Capture the cell that displays the provided text and extract its [x, y] central coordinate. 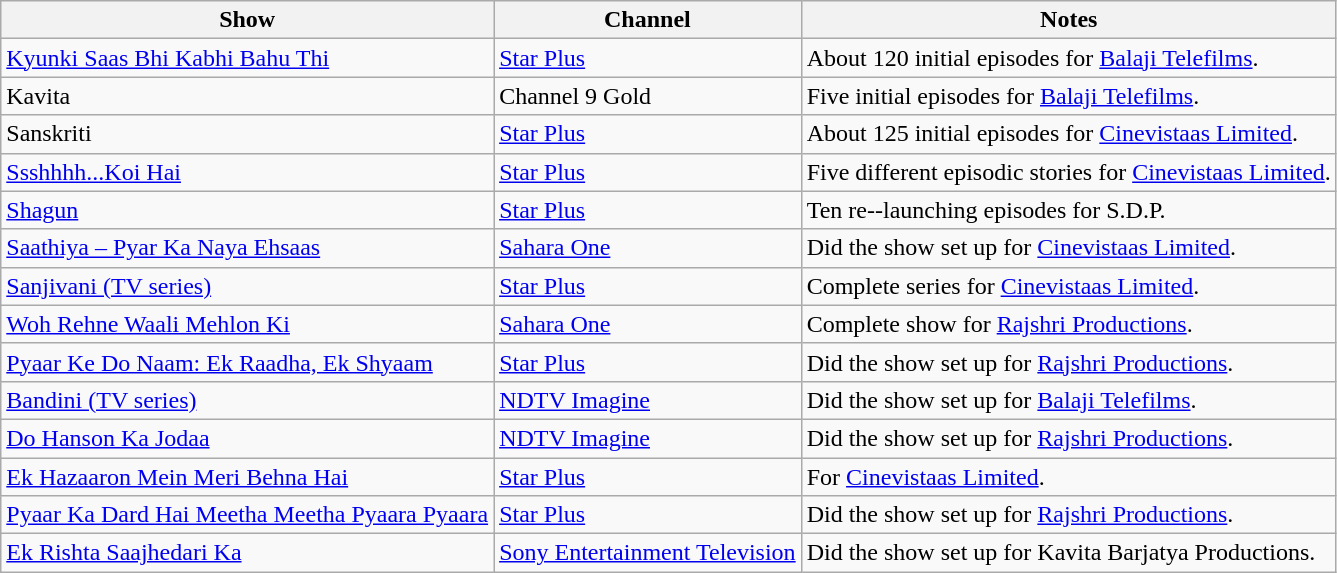
Did the show set up for Cinevistaas Limited. [1068, 248]
Kavita [248, 96]
Five different episodic stories for Cinevistaas Limited. [1068, 172]
Complete show for Rajshri Productions. [1068, 324]
Channel 9 Gold [648, 96]
Pyaar Ka Dard Hai Meetha Meetha Pyaara Pyaara [248, 515]
Ek Hazaaron Mein Meri Behna Hai [248, 477]
Complete series for Cinevistaas Limited. [1068, 286]
Shagun [248, 210]
Kyunki Saas Bhi Kabhi Bahu Thi [248, 58]
Ek Rishta Saajhedari Ka [248, 553]
Did the show set up for Balaji Telefilms. [1068, 400]
About 125 initial episodes for Cinevistaas Limited. [1068, 134]
Five initial episodes for Balaji Telefilms. [1068, 96]
Woh Rehne Waali Mehlon Ki [248, 324]
About 120 initial episodes for Balaji Telefilms. [1068, 58]
Saathiya – Pyar Ka Naya Ehsaas [248, 248]
For Cinevistaas Limited. [1068, 477]
Notes [1068, 20]
Sony Entertainment Television [648, 553]
Sanjivani (TV series) [248, 286]
Bandini (TV series) [248, 400]
Ssshhhh...Koi Hai [248, 172]
Sanskriti [248, 134]
Channel [648, 20]
Do Hanson Ka Jodaa [248, 438]
Show [248, 20]
Did the show set up for Kavita Barjatya Productions. [1068, 553]
Ten re-‐launching episodes for S.D.P. [1068, 210]
Pyaar Ke Do Naam: Ek Raadha, Ek Shyaam [248, 362]
